Return the [X, Y] coordinate for the center point of the cell that contains the specified text.  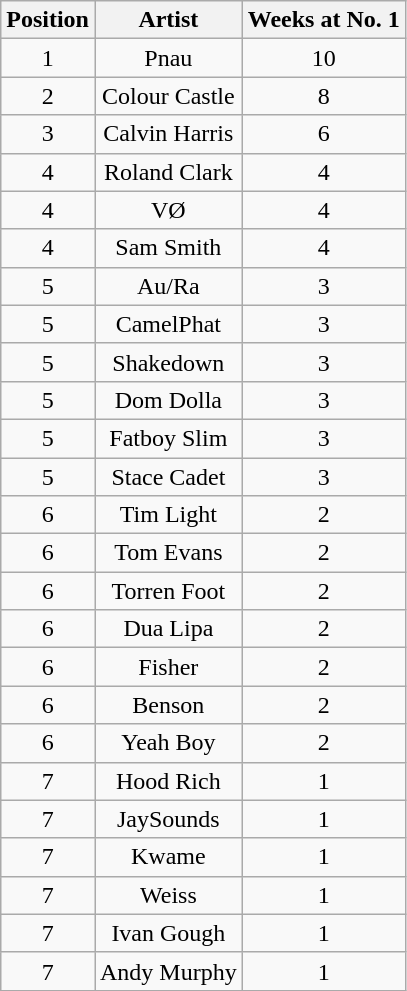
Weiss [168, 895]
VØ [168, 210]
Shakedown [168, 362]
Sam Smith [168, 248]
Colour Castle [168, 96]
10 [324, 58]
Tim Light [168, 515]
Weeks at No. 1 [324, 20]
CamelPhat [168, 324]
Fatboy Slim [168, 438]
Tom Evans [168, 553]
Roland Clark [168, 172]
Position [48, 20]
Hood Rich [168, 781]
Benson [168, 705]
Pnau [168, 58]
Au/Ra [168, 286]
8 [324, 96]
Dua Lipa [168, 629]
Kwame [168, 857]
Dom Dolla [168, 400]
Artist [168, 20]
JaySounds [168, 819]
Torren Foot [168, 591]
Stace Cadet [168, 477]
Andy Murphy [168, 971]
Calvin Harris [168, 134]
Fisher [168, 667]
Yeah Boy [168, 743]
Ivan Gough [168, 933]
